Identify which cell holds the provided text, then report its [x, y] central coordinate. 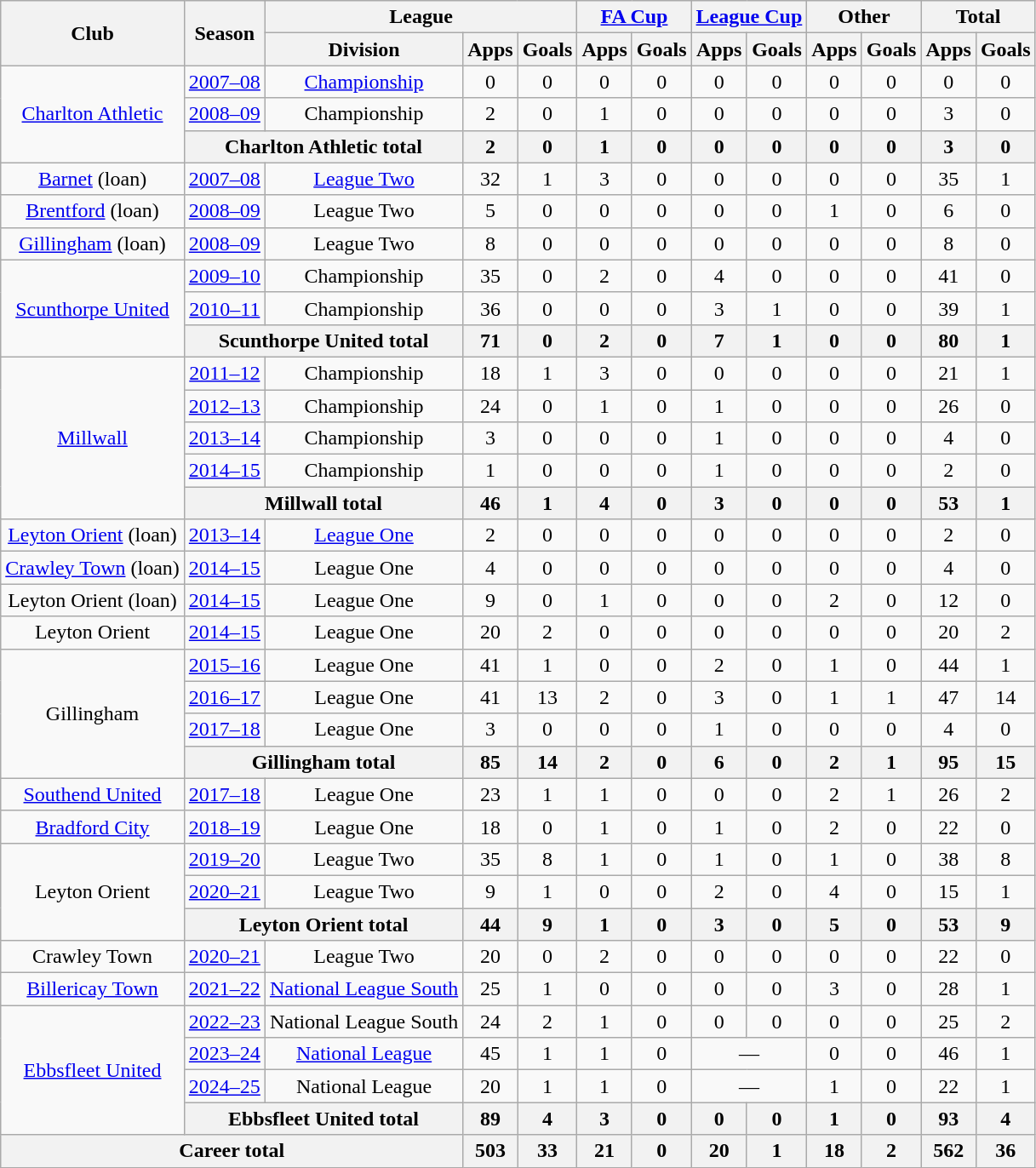
Southend United [93, 794]
7 [718, 341]
Crawley Town [93, 957]
2009–10 [225, 276]
Other [864, 17]
Bradford City [93, 827]
Brentford (loan) [93, 211]
32 [490, 179]
45 [490, 1054]
503 [490, 1151]
2023–24 [225, 1054]
Ebbsfleet United total [323, 1119]
Total [978, 17]
89 [490, 1119]
23 [490, 794]
Season [225, 33]
FA Cup [634, 17]
93 [948, 1119]
Crawley Town (loan) [93, 568]
Billericay Town [93, 989]
League Cup [749, 17]
Gillingham total [323, 762]
Gillingham (loan) [93, 243]
Barnet (loan) [93, 179]
2022–23 [225, 1022]
Scunthorpe United total [323, 341]
2018–19 [225, 827]
47 [948, 697]
95 [948, 762]
13 [547, 697]
2011–12 [225, 373]
Club [93, 33]
Gillingham [93, 713]
12 [948, 600]
Leyton Orient total [323, 924]
71 [490, 341]
Career total [232, 1151]
Ebbsfleet United [93, 1070]
39 [948, 308]
28 [948, 989]
85 [490, 762]
Charlton Athletic [93, 114]
Charlton Athletic total [323, 146]
2021–22 [225, 989]
2010–11 [225, 308]
2024–25 [225, 1086]
2012–13 [225, 406]
Division [363, 49]
562 [948, 1151]
Millwall total [323, 503]
80 [948, 341]
League [421, 17]
Millwall [93, 438]
33 [547, 1151]
2016–17 [225, 697]
2019–20 [225, 859]
Scunthorpe United [93, 308]
38 [948, 859]
2015–16 [225, 665]
